Find where the given text appears and provide that cell's center as [x, y] coordinate. 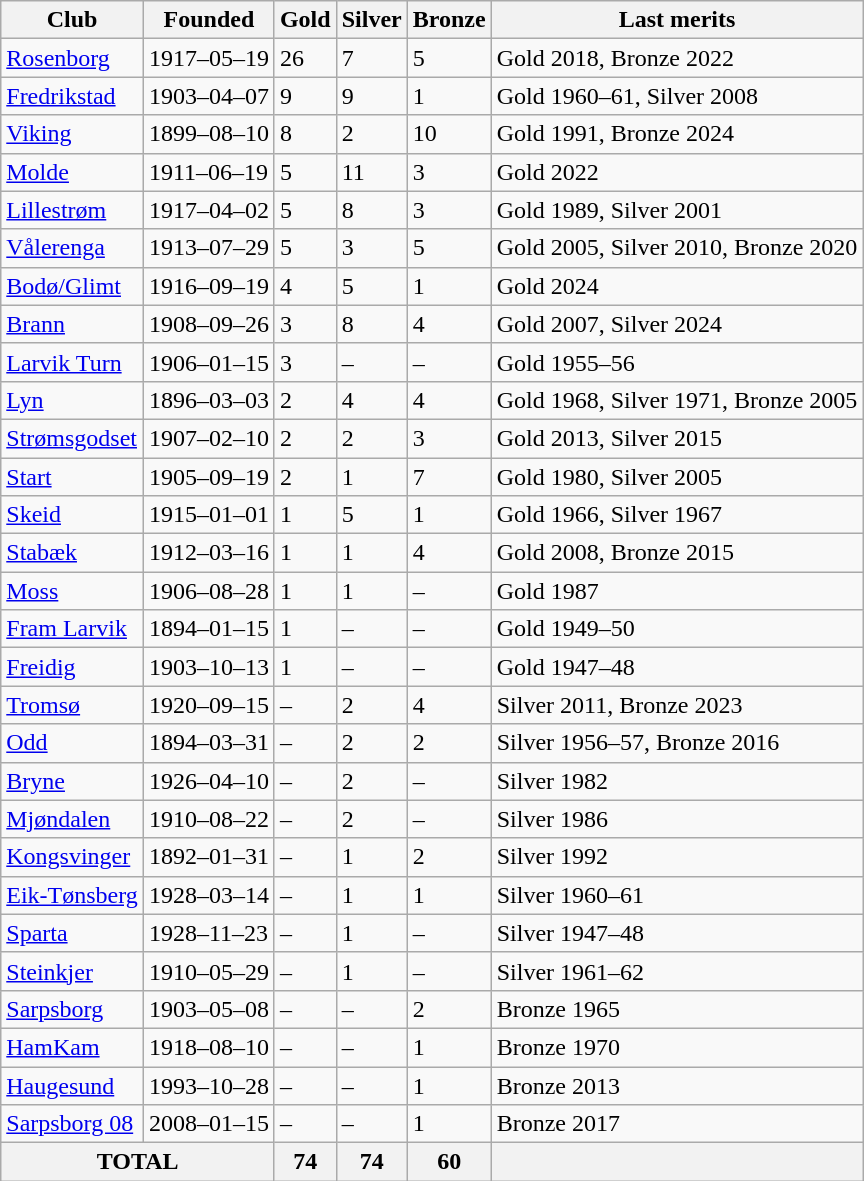
Freidig [72, 667]
Gold 2018, Bronze 2022 [677, 58]
Bryne [72, 781]
Gold 2024 [677, 286]
Silver 1960–61 [677, 895]
Silver 1992 [677, 857]
1928–11–23 [208, 933]
HamKam [72, 1047]
1910–08–22 [208, 819]
Vålerenga [72, 248]
1916–09–19 [208, 286]
1899–08–10 [208, 134]
Silver 1956–57, Bronze 2016 [677, 743]
Sparta [72, 933]
1993–10–28 [208, 1085]
1908–09–26 [208, 324]
Mjøndalen [72, 819]
Silver 1947–48 [677, 933]
1907–02–10 [208, 438]
1911–06–19 [208, 172]
1903–05–08 [208, 1009]
10 [449, 134]
1894–03–31 [208, 743]
Last merits [677, 20]
Gold 1968, Silver 1971, Bronze 2005 [677, 400]
Gold 1991, Bronze 2024 [677, 134]
Gold 1955–56 [677, 362]
1926–04–10 [208, 781]
Haugesund [72, 1085]
1892–01–31 [208, 857]
1906–01–15 [208, 362]
Start [72, 477]
Eik-Tønsberg [72, 895]
Sarpsborg 08 [72, 1124]
Silver 2011, Bronze 2023 [677, 705]
1920–09–15 [208, 705]
Founded [208, 20]
Larvik Turn [72, 362]
Gold 2008, Bronze 2015 [677, 553]
Gold [305, 20]
Silver 1986 [677, 819]
Bodø/Glimt [72, 286]
Kongsvinger [72, 857]
Lyn [72, 400]
Bronze 2017 [677, 1124]
Rosenborg [72, 58]
Odd [72, 743]
1915–01–01 [208, 515]
11 [372, 172]
Viking [72, 134]
Fram Larvik [72, 629]
Silver 1961–62 [677, 971]
Gold 2005, Silver 2010, Bronze 2020 [677, 248]
Lillestrøm [72, 210]
Gold 1960–61, Silver 2008 [677, 96]
1912–03–16 [208, 553]
Steinkjer [72, 971]
1905–09–19 [208, 477]
2008–01–15 [208, 1124]
Gold 2022 [677, 172]
Tromsø [72, 705]
1913–07–29 [208, 248]
Gold 1947–48 [677, 667]
Molde [72, 172]
Gold 1949–50 [677, 629]
Gold 2013, Silver 2015 [677, 438]
Skeid [72, 515]
Brann [72, 324]
Bronze 1970 [677, 1047]
1928–03–14 [208, 895]
TOTAL [138, 1162]
Stabæk [72, 553]
1896–03–03 [208, 400]
Club [72, 20]
Sarpsborg [72, 1009]
1910–05–29 [208, 971]
1903–04–07 [208, 96]
1918–08–10 [208, 1047]
Fredrikstad [72, 96]
Gold 1989, Silver 2001 [677, 210]
Moss [72, 591]
60 [449, 1162]
Strømsgodset [72, 438]
Silver [372, 20]
Bronze 2013 [677, 1085]
1894–01–15 [208, 629]
Gold 1966, Silver 1967 [677, 515]
1917–04–02 [208, 210]
1917–05–19 [208, 58]
26 [305, 58]
Bronze 1965 [677, 1009]
Gold 2007, Silver 2024 [677, 324]
Silver 1982 [677, 781]
Bronze [449, 20]
1903–10–13 [208, 667]
Gold 1987 [677, 591]
Gold 1980, Silver 2005 [677, 477]
1906–08–28 [208, 591]
